Scan for the cell matching the given text and deliver its (X, Y) coordinate at center. 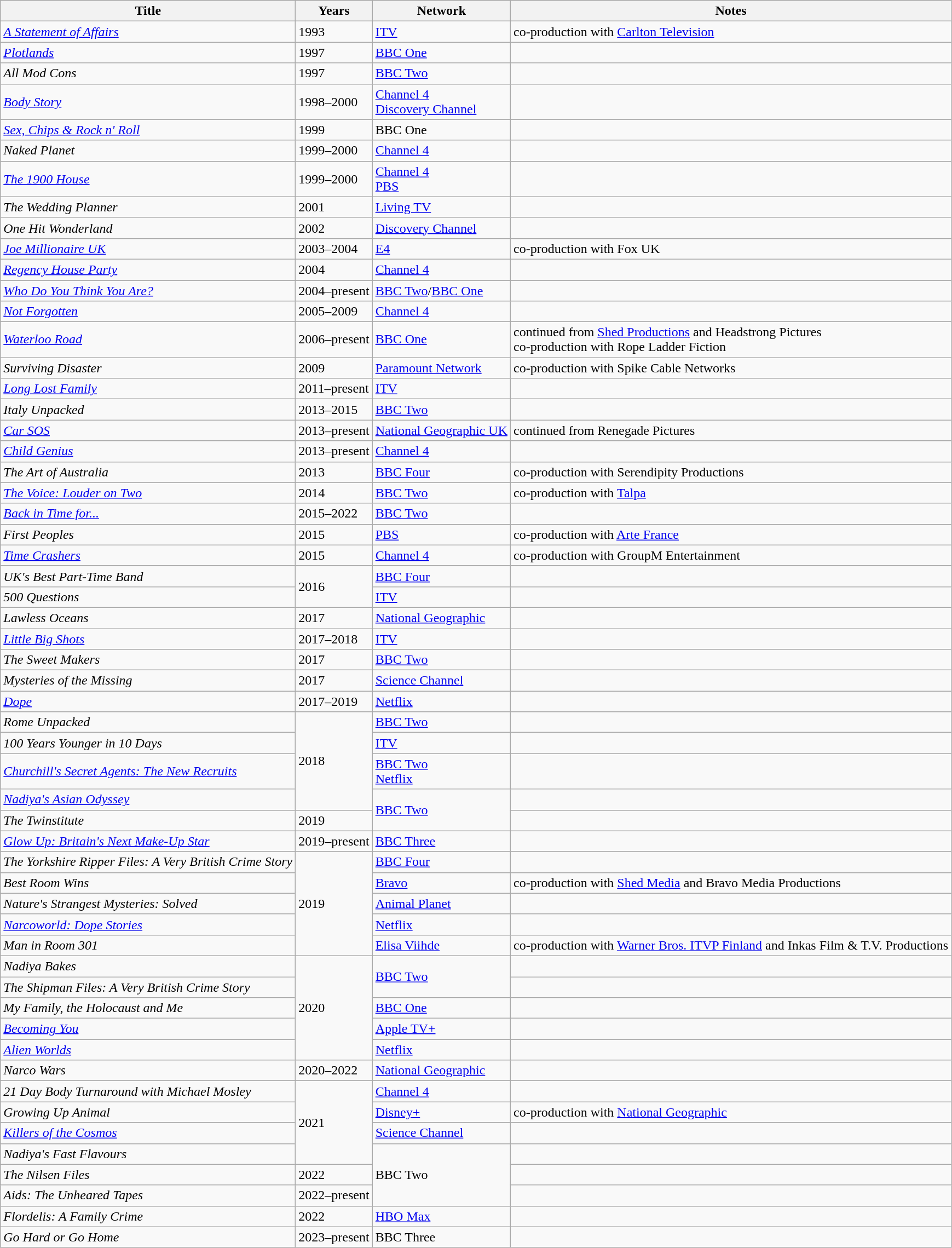
The Twinstitute (148, 820)
2009 (334, 368)
continued from Shed Productions and Headstrong Picturesco-production with Rope Ladder Fiction (731, 340)
Growing Up Animal (148, 1112)
The Yorkshire Ripper Files: A Very British Crime Story (148, 862)
Who Do You Think You Are? (148, 291)
co-production with Carlton Television (731, 32)
2017–2018 (334, 639)
Surviving Disaster (148, 368)
2001 (334, 207)
Glow Up: Britain's Next Make-Up Star (148, 841)
2003–2004 (334, 249)
2020–2022 (334, 1071)
Lawless Oceans (148, 618)
Nadiya's Fast Flavours (148, 1154)
Becoming You (148, 1029)
Narcoworld: Dope Stories (148, 924)
Go Hard or Go Home (148, 1237)
co-production with GroupM Entertainment (731, 555)
Naked Planet (148, 151)
Alien Worlds (148, 1050)
2022–present (334, 1195)
Body Story (148, 102)
Discovery Channel (441, 228)
The 1900 House (148, 179)
Disney+ (441, 1112)
The Nilsen Files (148, 1175)
Animal Planet (441, 904)
Channel 4PBS (441, 179)
2019–present (334, 841)
co-production with National Geographic (731, 1112)
21 Day Body Turnaround with Michael Mosley (148, 1091)
100 Years Younger in 10 Days (148, 743)
2005–2009 (334, 312)
Aids: The Unheared Tapes (148, 1195)
Man in Room 301 (148, 945)
Plotlands (148, 53)
1993 (334, 32)
BBC TwoNetflix (441, 771)
co-production with Serendipity Productions (731, 472)
Little Big Shots (148, 639)
My Family, the Holocaust and Me (148, 1008)
Sex, Chips & Rock n' Roll (148, 130)
Mysteries of the Missing (148, 681)
co-production with Shed Media and Bravo Media Productions (731, 883)
Nadiya's Asian Odyssey (148, 800)
Notes (731, 11)
Paramount Network (441, 368)
BBC Two/BBC One (441, 291)
Channel 4Discovery Channel (441, 102)
Long Lost Family (148, 389)
co-production with Arte France (731, 534)
The Voice: Louder on Two (148, 493)
A Statement of Affairs (148, 32)
Italy Unpacked (148, 410)
Child Genius (148, 451)
Time Crashers (148, 555)
The Shipman Files: A Very British Crime Story (148, 987)
co-production with Spike Cable Networks (731, 368)
2006–present (334, 340)
2016 (334, 586)
The Sweet Makers (148, 660)
Waterloo Road (148, 340)
Rome Unpacked (148, 722)
2004–present (334, 291)
Nadiya Bakes (148, 966)
Flordelis: A Family Crime (148, 1216)
2021 (334, 1123)
Best Room Wins (148, 883)
1998–2000 (334, 102)
2011–present (334, 389)
All Mod Cons (148, 73)
Churchill's Secret Agents: The New Recruits (148, 771)
The Art of Australia (148, 472)
2013 (334, 472)
2018 (334, 761)
Elisa Viihde (441, 945)
Regency House Party (148, 269)
Network (441, 11)
Apple TV+ (441, 1029)
2017–2019 (334, 701)
One Hit Wonderland (148, 228)
500 Questions (148, 597)
Bravo (441, 883)
Not Forgotten (148, 312)
Living TV (441, 207)
Title (148, 11)
2004 (334, 269)
co-production with Warner Bros. ITVP Finland and Inkas Film & T.V. Productions (731, 945)
Killers of the Cosmos (148, 1133)
2002 (334, 228)
Back in Time for... (148, 514)
2013–2015 (334, 410)
2023–present (334, 1237)
The Wedding Planner (148, 207)
Joe Millionaire UK (148, 249)
continued from Renegade Pictures (731, 430)
E4 (441, 249)
UK's Best Part-Time Band (148, 576)
HBO Max (441, 1216)
co-production with Fox UK (731, 249)
PBS (441, 534)
2014 (334, 493)
National Geographic UK (441, 430)
co-production with Talpa (731, 493)
1999 (334, 130)
Nature's Strangest Mysteries: Solved (148, 904)
First Peoples (148, 534)
Years (334, 11)
Car SOS (148, 430)
2020 (334, 1008)
Dope (148, 701)
2015–2022 (334, 514)
Narco Wars (148, 1071)
